Identify which cell holds the provided text, then report its (X, Y) central coordinate. 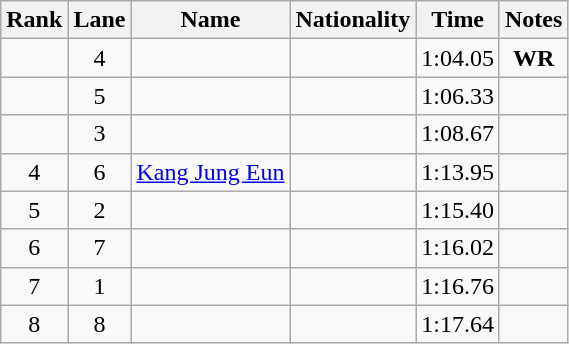
1:15.40 (458, 210)
1:16.76 (458, 286)
Kang Jung Eun (210, 172)
1 (100, 286)
1:13.95 (458, 172)
1:17.64 (458, 324)
WR (533, 58)
Nationality (353, 20)
1:08.67 (458, 134)
1:06.33 (458, 96)
1:16.02 (458, 248)
1:04.05 (458, 58)
Rank (34, 20)
3 (100, 134)
Name (210, 20)
Notes (533, 20)
Time (458, 20)
Lane (100, 20)
2 (100, 210)
